Search for the cell housing the specified text and yield its (X, Y) center coordinate. 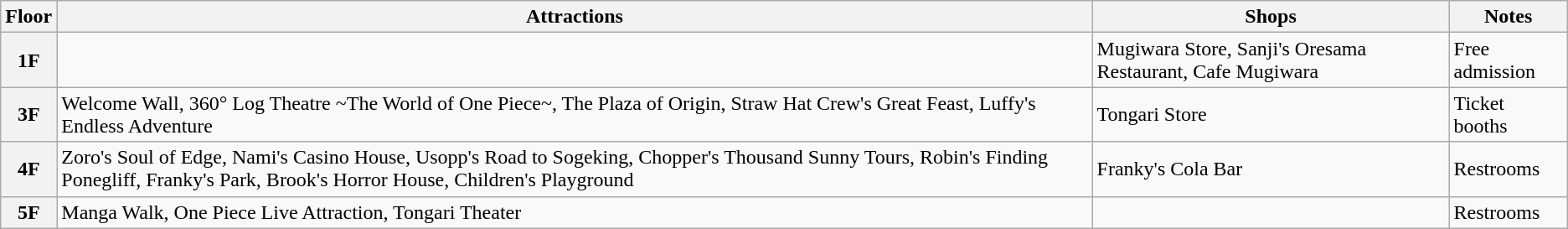
Free admission (1508, 60)
Franky's Cola Bar (1271, 169)
5F (28, 212)
3F (28, 114)
4F (28, 169)
Attractions (575, 17)
1F (28, 60)
Tongari Store (1271, 114)
Mugiwara Store, Sanji's Oresama Restaurant, Cafe Mugiwara (1271, 60)
Floor (28, 17)
Welcome Wall, 360° Log Theatre ~The World of One Piece~, The Plaza of Origin, Straw Hat Crew's Great Feast, Luffy's Endless Adventure (575, 114)
Notes (1508, 17)
Manga Walk, One Piece Live Attraction, Tongari Theater (575, 212)
Shops (1271, 17)
Ticket booths (1508, 114)
